Capture the cell that displays the provided text and extract its [x, y] central coordinate. 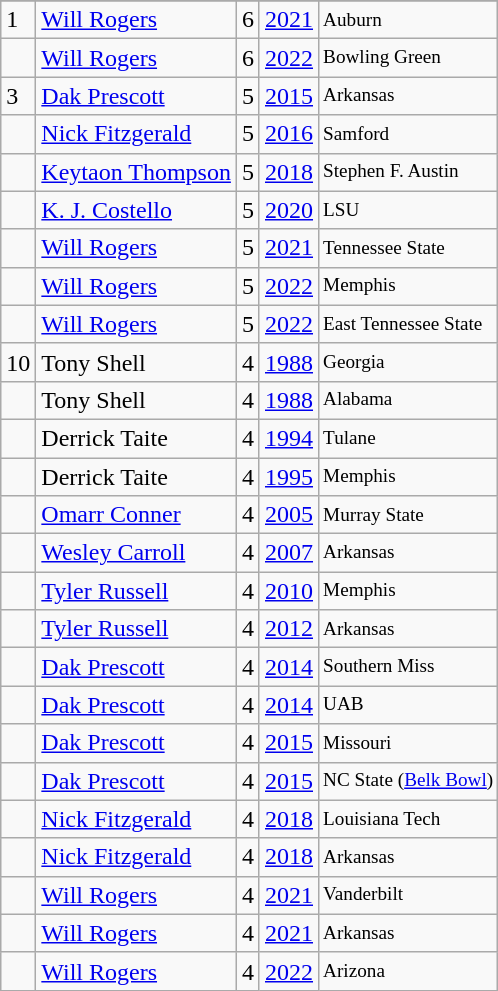
2020 [288, 210]
Southern Miss [408, 667]
2010 [288, 591]
Auburn [408, 20]
Omarr Conner [136, 515]
2016 [288, 134]
1995 [288, 477]
1 [18, 20]
10 [18, 362]
3 [18, 96]
Stephen F. Austin [408, 172]
Arizona [408, 971]
Samford [408, 134]
LSU [408, 210]
Tulane [408, 438]
Tennessee State [408, 248]
Louisiana Tech [408, 819]
Keytaon Thompson [136, 172]
UAB [408, 705]
NC State (Belk Bowl) [408, 781]
Wesley Carroll [136, 553]
Alabama [408, 400]
2012 [288, 629]
1994 [288, 438]
Vanderbilt [408, 895]
East Tennessee State [408, 324]
Georgia [408, 362]
K. J. Costello [136, 210]
2005 [288, 515]
2007 [288, 553]
Murray State [408, 515]
Missouri [408, 743]
Bowling Green [408, 58]
